Scan for the cell matching the given text and deliver its (x, y) coordinate at center. 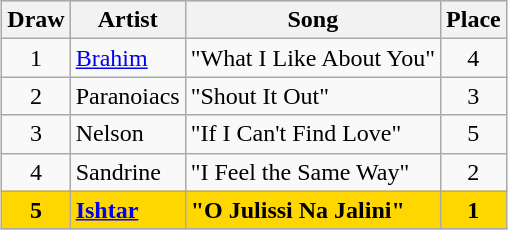
Draw (36, 20)
"Shout It Out" (312, 96)
"I Feel the Same Way" (312, 172)
"If I Can't Find Love" (312, 134)
Ishtar (128, 210)
Nelson (128, 134)
Paranoiacs (128, 96)
Song (312, 20)
Artist (128, 20)
Place (474, 20)
Sandrine (128, 172)
"O Julissi Na Jalini" (312, 210)
Brahim (128, 58)
"What I Like About You" (312, 58)
